For the text-containing cell, return its midpoint in [x, y] coordinate format. 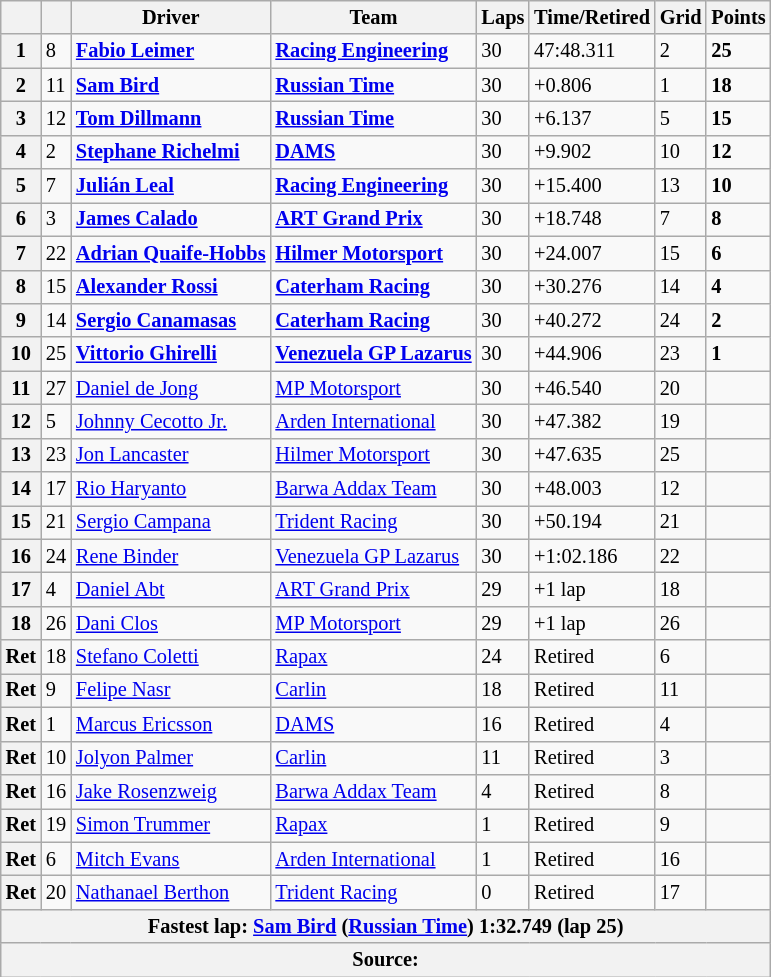
+47.382 [592, 421]
Grid [681, 17]
Simon Trummer [170, 825]
Daniel de Jong [170, 388]
Sergio Campana [170, 522]
+44.906 [592, 354]
Alexander Rossi [170, 287]
Stephane Richelmi [170, 152]
Rio Haryanto [170, 489]
+50.194 [592, 522]
Rene Binder [170, 556]
Johnny Cecotto Jr. [170, 421]
+30.276 [592, 287]
Daniel Abt [170, 589]
+6.137 [592, 118]
27 [56, 388]
Mitch Evans [170, 859]
Laps [504, 17]
Jake Rosenzweig [170, 791]
Points [738, 17]
Dani Clos [170, 623]
James Calado [170, 219]
+24.007 [592, 253]
+40.272 [592, 320]
+46.540 [592, 388]
Vittorio Ghirelli [170, 354]
Jolyon Palmer [170, 758]
Team [373, 17]
+18.748 [592, 219]
Sam Bird [170, 85]
Adrian Quaife-Hobbs [170, 253]
Tom Dillmann [170, 118]
Source: [386, 960]
Stefano Coletti [170, 657]
Nathanael Berthon [170, 892]
+47.635 [592, 455]
Julián Leal [170, 186]
Marcus Ericsson [170, 724]
+1:02.186 [592, 556]
+9.902 [592, 152]
+0.806 [592, 85]
Time/Retired [592, 17]
47:48.311 [592, 51]
+15.400 [592, 186]
Fabio Leimer [170, 51]
Driver [170, 17]
Fastest lap: Sam Bird (Russian Time) 1:32.749 (lap 25) [386, 926]
Felipe Nasr [170, 690]
Sergio Canamasas [170, 320]
Jon Lancaster [170, 455]
+48.003 [592, 489]
0 [504, 892]
